Detect which cell encompasses the target text, then output its [X, Y] center coordinate. 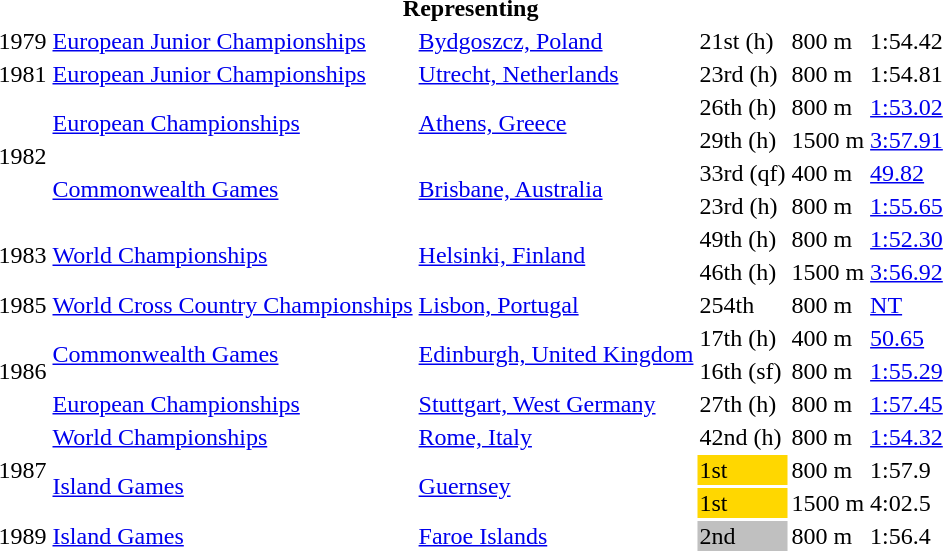
2nd [742, 536]
17th (h) [742, 338]
16th (sf) [742, 371]
Bydgoszcz, Poland [556, 41]
46th (h) [742, 272]
42nd (h) [742, 437]
33rd (qf) [742, 173]
Helsinki, Finland [556, 256]
49th (h) [742, 239]
Lisbon, Portugal [556, 305]
Brisbane, Australia [556, 190]
Guernsey [556, 486]
Faroe Islands [556, 536]
Utrecht, Netherlands [556, 74]
Stuttgart, West Germany [556, 404]
Edinburgh, United Kingdom [556, 354]
29th (h) [742, 140]
Athens, Greece [556, 124]
254th [742, 305]
21st (h) [742, 41]
26th (h) [742, 107]
World Cross Country Championships [232, 305]
27th (h) [742, 404]
Rome, Italy [556, 437]
